Provide the [x, y] coordinate of the cell's center where the given text is located.  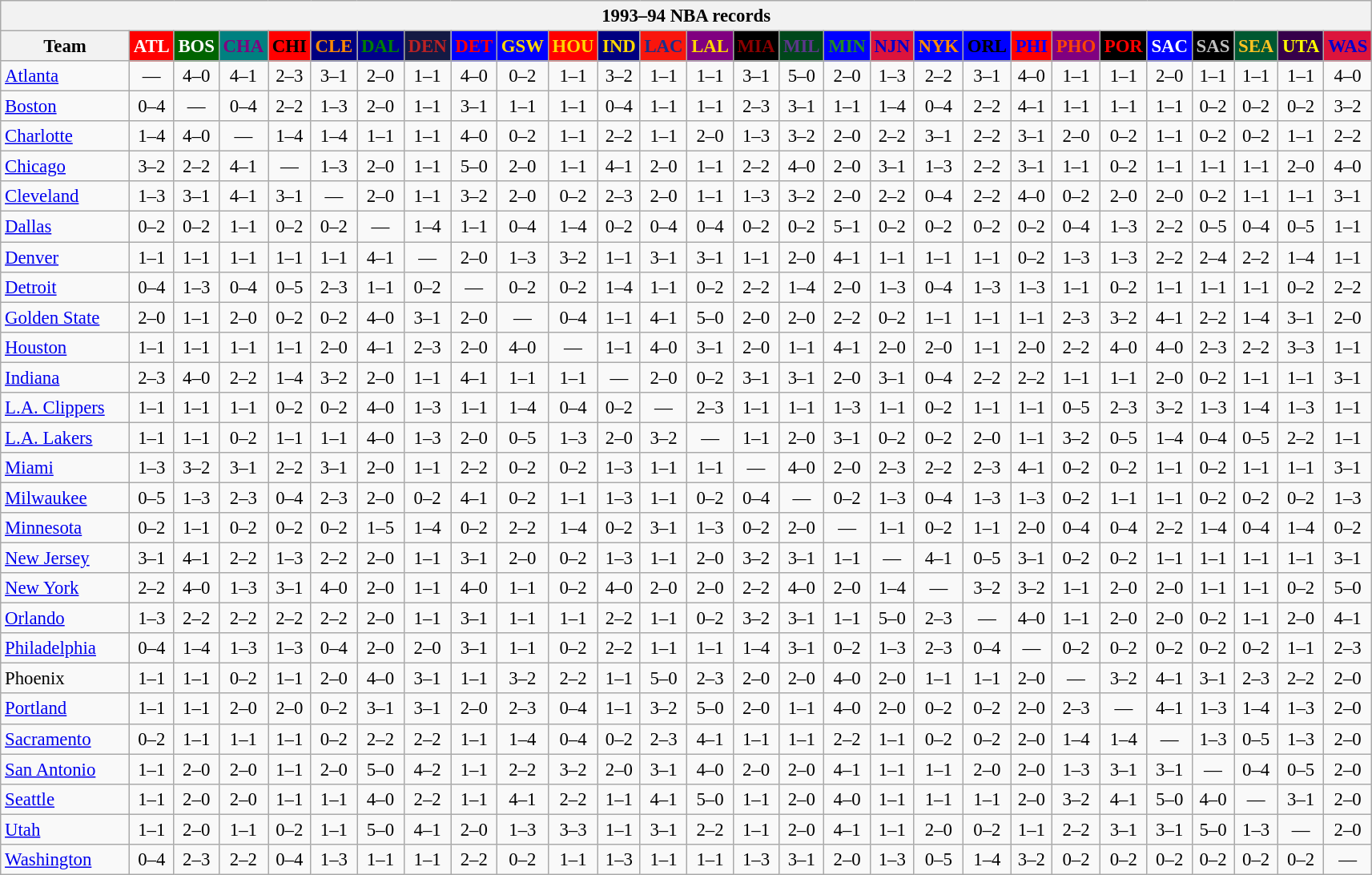
1–5 [381, 528]
Team [66, 46]
Atlanta [66, 76]
CHA [243, 46]
4–2 [428, 769]
SAS [1213, 46]
NYK [939, 46]
DAL [381, 46]
Dallas [66, 227]
DEN [428, 46]
Utah [66, 829]
CLE [333, 46]
Minnesota [66, 528]
GSW [522, 46]
SEA [1256, 46]
Sacramento [66, 739]
LAL [710, 46]
Charlotte [66, 136]
PHI [1032, 46]
Washington [66, 860]
Phoenix [66, 679]
IND [619, 46]
1993–94 NBA records [686, 16]
Cleveland [66, 196]
Golden State [66, 317]
Milwaukee [66, 498]
Indiana [66, 377]
LAC [663, 46]
MIN [847, 46]
Boston [66, 107]
MIA [756, 46]
Chicago [66, 167]
Denver [66, 257]
2–4 [1213, 257]
New Jersey [66, 558]
WAS [1348, 46]
Seattle [66, 799]
DET [474, 46]
Philadelphia [66, 648]
Miami [66, 468]
New York [66, 588]
Portland [66, 709]
Houston [66, 347]
ORL [987, 46]
UTA [1301, 46]
San Antonio [66, 769]
POR [1123, 46]
CHI [289, 46]
BOS [196, 46]
SAC [1169, 46]
Orlando [66, 619]
ATL [151, 46]
Detroit [66, 287]
MIL [802, 46]
NJN [892, 46]
L.A. Clippers [66, 408]
PHO [1076, 46]
5–1 [847, 227]
HOU [573, 46]
L.A. Lakers [66, 437]
